Capture the cell that displays the provided text and extract its (x, y) central coordinate. 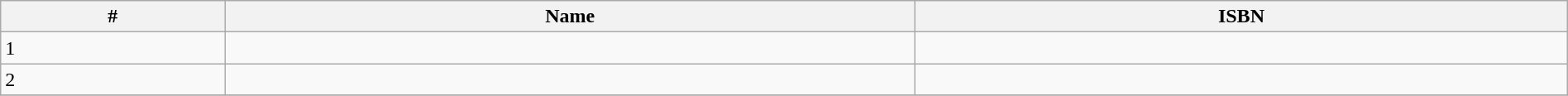
Name (571, 17)
ISBN (1242, 17)
1 (112, 48)
2 (112, 79)
# (112, 17)
